Detect which cell encompasses the target text, then output its [X, Y] center coordinate. 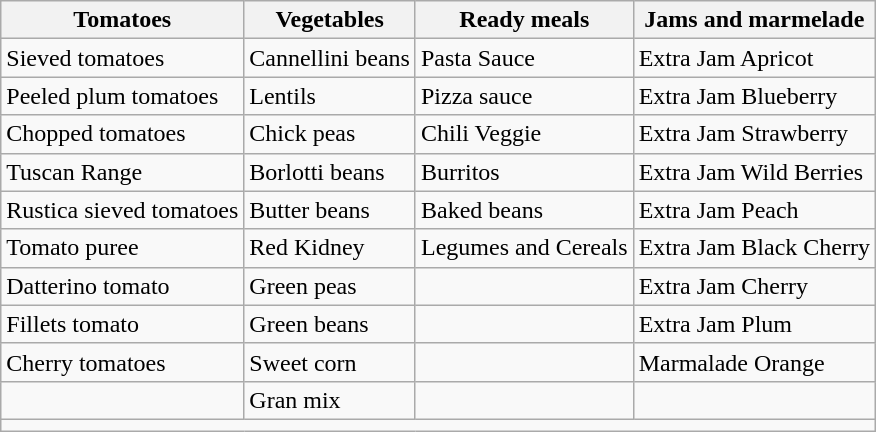
Pasta Sauce [524, 58]
Extra Jam Cherry [754, 286]
Chopped tomatoes [122, 134]
Peeled plum tomatoes [122, 96]
Burritos [524, 172]
Cannellini beans [330, 58]
Extra Jam Strawberry [754, 134]
Extra Jam Blueberry [754, 96]
Green peas [330, 286]
Extra Jam Black Cherry [754, 248]
Extra Jam Wild Berries [754, 172]
Extra Jam Peach [754, 210]
Red Kidney [330, 248]
Butter beans [330, 210]
Jams and marmelade [754, 20]
Legumes and Cereals [524, 248]
Sieved tomatoes [122, 58]
Chili Veggie [524, 134]
Pizza sauce [524, 96]
Tuscan Range [122, 172]
Ready meals [524, 20]
Rustica sieved tomatoes [122, 210]
Tomatoes [122, 20]
Baked beans [524, 210]
Gran mix [330, 400]
Lentils [330, 96]
Chick peas [330, 134]
Marmalade Orange [754, 362]
Cherry tomatoes [122, 362]
Borlotti beans [330, 172]
Green beans [330, 324]
Datterino tomato [122, 286]
Tomato puree [122, 248]
Fillets tomato [122, 324]
Extra Jam Plum [754, 324]
Vegetables [330, 20]
Extra Jam Apricot [754, 58]
Sweet corn [330, 362]
